For the text-containing cell, return its midpoint in (X, Y) coordinate format. 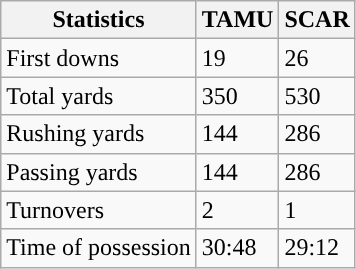
350 (238, 96)
30:48 (238, 248)
Time of possession (99, 248)
Statistics (99, 20)
First downs (99, 58)
Turnovers (99, 210)
29:12 (317, 248)
SCAR (317, 20)
530 (317, 96)
Rushing yards (99, 134)
19 (238, 58)
Passing yards (99, 172)
2 (238, 210)
1 (317, 210)
TAMU (238, 20)
26 (317, 58)
Total yards (99, 96)
